Extract the (x, y) coordinate from the center of the cell holding the provided text.  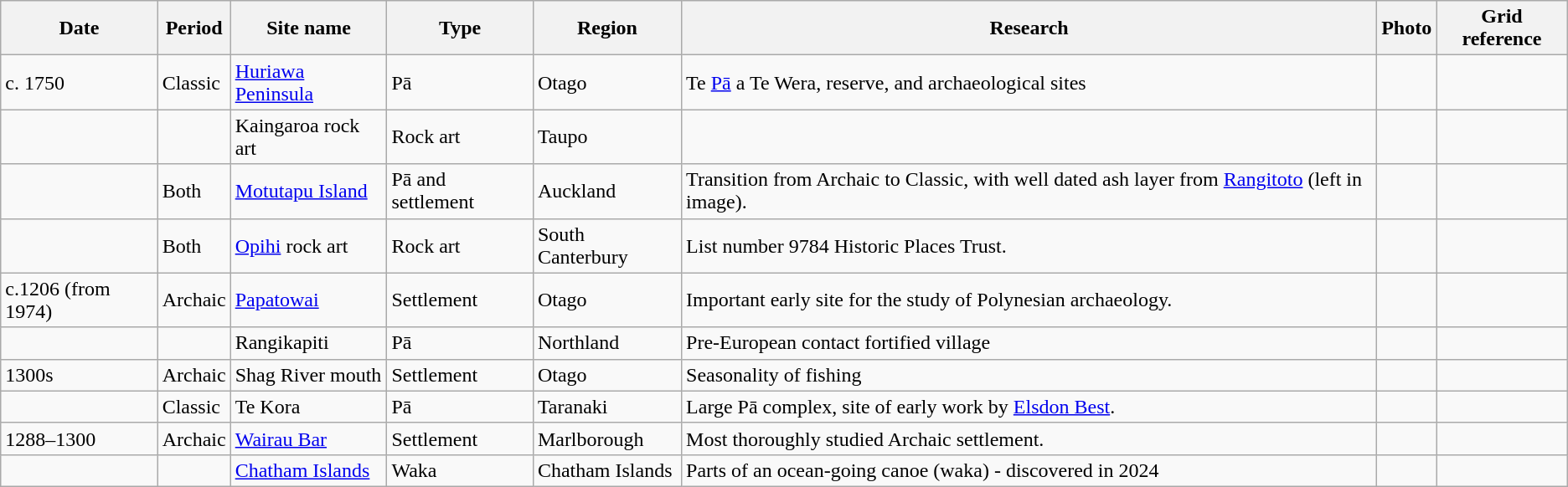
Pā and settlement (460, 191)
Period (194, 28)
Te Kora (308, 407)
Waka (460, 470)
Type (460, 28)
Site name (308, 28)
Huriawa Peninsula (308, 82)
Grid reference (1503, 28)
Parts of an ocean-going canoe (waka) - discovered in 2024 (1029, 470)
Photo (1407, 28)
Seasonality of fishing (1029, 375)
Most thoroughly studied Archaic settlement. (1029, 438)
Shag River mouth (308, 375)
Date (79, 28)
Kaingaroa rock art (308, 137)
Opihi rock art (308, 246)
c.1206 (from 1974) (79, 300)
1288–1300 (79, 438)
Marlborough (606, 438)
Taupo (606, 137)
c. 1750 (79, 82)
Taranaki (606, 407)
Pre-European contact fortified village (1029, 343)
Large Pā complex, site of early work by Elsdon Best. (1029, 407)
Papatowai (308, 300)
Rangikapiti (308, 343)
List number 9784 Historic Places Trust. (1029, 246)
Important early site for the study of Polynesian archaeology. (1029, 300)
Auckland (606, 191)
Wairau Bar (308, 438)
Motutapu Island (308, 191)
Northland (606, 343)
Research (1029, 28)
Transition from Archaic to Classic, with well dated ash layer from Rangitoto (left in image). (1029, 191)
Te Pā a Te Wera, reserve, and archaeological sites (1029, 82)
Region (606, 28)
1300s (79, 375)
South Canterbury (606, 246)
